Identify which cell holds the provided text, then report its (X, Y) central coordinate. 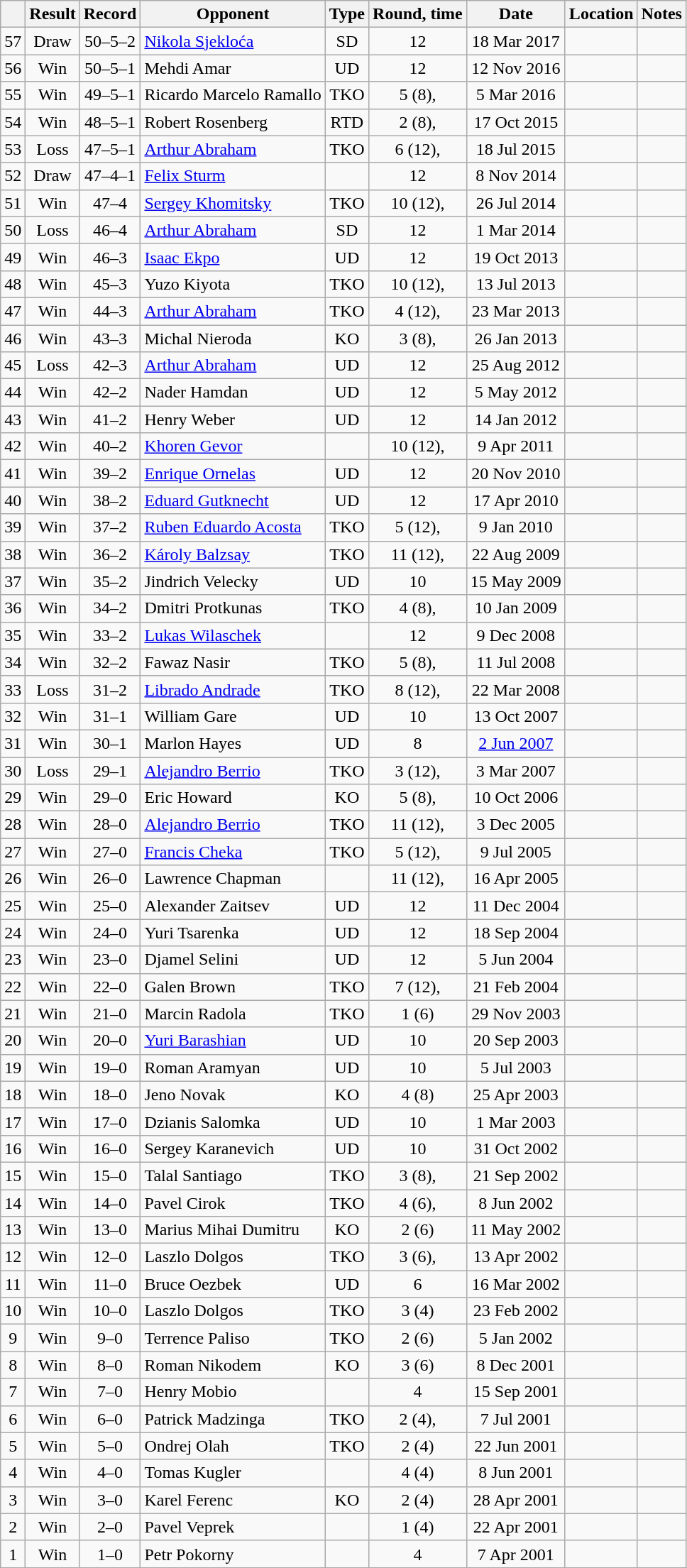
26 (13, 879)
Sergey Karanevich (233, 1148)
11–0 (110, 1284)
2 (4), (418, 1419)
22 Mar 2008 (515, 689)
1 Mar 2014 (515, 230)
50–5–2 (110, 41)
3–0 (110, 1500)
6–0 (110, 1419)
2 (8), (418, 122)
Ondrej Olah (233, 1446)
11 Jul 2008 (515, 662)
13–0 (110, 1230)
33–2 (110, 635)
20–0 (110, 1041)
Talal Santiago (233, 1175)
14 Jan 2012 (515, 420)
21 (13, 1014)
36–2 (110, 554)
36 (13, 608)
10 Jan 2009 (515, 608)
3 (6) (418, 1365)
17 Oct 2015 (515, 122)
53 (13, 149)
Francis Cheka (233, 852)
20 Sep 2003 (515, 1041)
7 (13, 1392)
21 Feb 2004 (515, 987)
33 (13, 689)
25 Aug 2012 (515, 366)
Nader Hamdan (233, 393)
25 Apr 2003 (515, 1095)
49–5–1 (110, 95)
Henry Mobio (233, 1392)
Petr Pokorny (233, 1554)
Round, time (418, 14)
40–2 (110, 446)
25 (13, 906)
Marcin Radola (233, 1014)
35 (13, 635)
47–4 (110, 203)
43 (13, 420)
Fawaz Nasir (233, 662)
Eduard Gutknecht (233, 500)
18–0 (110, 1095)
38 (13, 554)
4 (6), (418, 1203)
37 (13, 581)
5 Jan 2002 (515, 1338)
Lawrence Chapman (233, 879)
Dzianis Salomka (233, 1122)
Marius Mihai Dumitru (233, 1230)
27–0 (110, 852)
Record (110, 14)
47 (13, 311)
Pavel Veprek (233, 1527)
31–1 (110, 716)
Opponent (233, 14)
Robert Rosenberg (233, 122)
4 (8) (418, 1095)
Yuzo Kiyota (233, 284)
8 Jun 2002 (515, 1203)
15 (13, 1175)
42 (13, 446)
Michal Nieroda (233, 339)
Location (601, 14)
Felix Sturm (233, 176)
28 (13, 825)
44 (13, 393)
Yuri Barashian (233, 1041)
Djamel Selini (233, 960)
16–0 (110, 1148)
7 Apr 2001 (515, 1554)
41–2 (110, 420)
Enrique Ornelas (233, 473)
Eric Howard (233, 798)
18 Mar 2017 (515, 41)
50–5–1 (110, 68)
19 (13, 1068)
9 Jan 2010 (515, 527)
52 (13, 176)
26–0 (110, 879)
13 Apr 2002 (515, 1257)
5 Jul 2003 (515, 1068)
12 Nov 2016 (515, 68)
26 Jan 2013 (515, 339)
47–5–1 (110, 149)
Karel Ferenc (233, 1500)
24–0 (110, 933)
19 Oct 2013 (515, 257)
57 (13, 41)
2 (13, 1527)
15 May 2009 (515, 581)
2 Jun 2007 (515, 743)
45 (13, 366)
21–0 (110, 1014)
26 Jul 2014 (515, 203)
56 (13, 68)
22–0 (110, 987)
30–1 (110, 743)
10–0 (110, 1311)
1 (4) (418, 1527)
50 (13, 230)
46–3 (110, 257)
46 (13, 339)
19–0 (110, 1068)
3 (4) (418, 1311)
42–2 (110, 393)
34–2 (110, 608)
31–2 (110, 689)
Pavel Cirok (233, 1203)
16 Apr 2005 (515, 879)
Patrick Madzinga (233, 1419)
22 Apr 2001 (515, 1527)
20 (13, 1041)
3 Dec 2005 (515, 825)
Ricardo Marcelo Ramallo (233, 95)
William Gare (233, 716)
31 (13, 743)
9–0 (110, 1338)
55 (13, 95)
Notes (661, 14)
39–2 (110, 473)
4 (12), (418, 311)
14–0 (110, 1203)
8 Dec 2001 (515, 1365)
32–2 (110, 662)
7 Jul 2001 (515, 1419)
31 Oct 2002 (515, 1148)
2–0 (110, 1527)
23–0 (110, 960)
41 (13, 473)
16 (13, 1148)
Yuri Tsarenka (233, 933)
4 (4) (418, 1473)
5 May 2012 (515, 393)
1 (6) (418, 1014)
23 Feb 2002 (515, 1311)
13 (13, 1230)
22 Aug 2009 (515, 554)
Roman Aramyan (233, 1068)
Alexander Zaitsev (233, 906)
42–3 (110, 366)
Galen Brown (233, 987)
3 (12), (418, 770)
Librado Andrade (233, 689)
8 Jun 2001 (515, 1473)
Marlon Hayes (233, 743)
13 Oct 2007 (515, 716)
25–0 (110, 906)
24 (13, 933)
28–0 (110, 825)
5 Jun 2004 (515, 960)
51 (13, 203)
16 Mar 2002 (515, 1284)
17–0 (110, 1122)
Isaac Ekpo (233, 257)
48–5–1 (110, 122)
20 Nov 2010 (515, 473)
15–0 (110, 1175)
48 (13, 284)
5 Mar 2016 (515, 95)
Dmitri Protkunas (233, 608)
7–0 (110, 1392)
22 Jun 2001 (515, 1446)
Lukas Wilaschek (233, 635)
21 Sep 2002 (515, 1175)
1 Mar 2003 (515, 1122)
47–4–1 (110, 176)
5 (13, 1446)
10 Oct 2006 (515, 798)
Jindrich Velecky (233, 581)
4–0 (110, 1473)
15 Sep 2001 (515, 1392)
1–0 (110, 1554)
Jeno Novak (233, 1095)
12–0 (110, 1257)
23 Mar 2013 (515, 311)
Henry Weber (233, 420)
8 (12), (418, 689)
37–2 (110, 527)
43–3 (110, 339)
38–2 (110, 500)
3 (6), (418, 1257)
13 Jul 2013 (515, 284)
18 Jul 2015 (515, 149)
RTD (346, 122)
Roman Nikodem (233, 1365)
Mehdi Amar (233, 68)
17 Apr 2010 (515, 500)
18 (13, 1095)
Tomas Kugler (233, 1473)
54 (13, 122)
14 (13, 1203)
Sergey Khomitsky (233, 203)
Nikola Sjekloća (233, 41)
9 (13, 1338)
18 Sep 2004 (515, 933)
Ruben Eduardo Acosta (233, 527)
22 (13, 987)
49 (13, 257)
46–4 (110, 230)
9 Apr 2011 (515, 446)
11 May 2002 (515, 1230)
28 Apr 2001 (515, 1500)
Khoren Gevor (233, 446)
Date (515, 14)
1 (13, 1554)
11 (13, 1284)
9 Dec 2008 (515, 635)
27 (13, 852)
4 (8), (418, 608)
Result (53, 14)
6 (12), (418, 149)
30 (13, 770)
29–0 (110, 798)
Type (346, 14)
Bruce Oezbek (233, 1284)
5–0 (110, 1446)
17 (13, 1122)
29 Nov 2003 (515, 1014)
44–3 (110, 311)
35–2 (110, 581)
7 (12), (418, 987)
23 (13, 960)
Károly Balzsay (233, 554)
45–3 (110, 284)
11 Dec 2004 (515, 906)
32 (13, 716)
40 (13, 500)
9 Jul 2005 (515, 852)
8 Nov 2014 (515, 176)
3 Mar 2007 (515, 770)
29–1 (110, 770)
29 (13, 798)
8–0 (110, 1365)
34 (13, 662)
Terrence Paliso (233, 1338)
39 (13, 527)
3 (13, 1500)
